Search for the cell housing the specified text and yield its (X, Y) center coordinate. 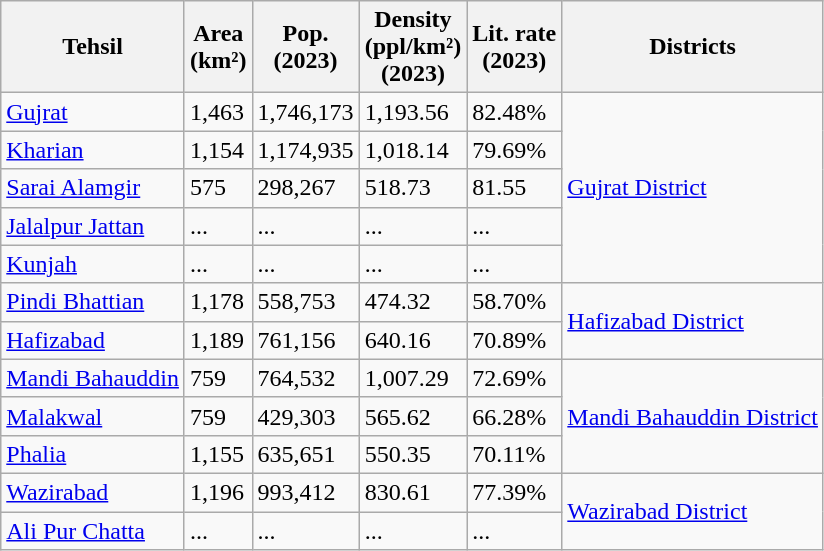
Hafizabad (93, 340)
640.16 (413, 340)
77.39% (514, 492)
1,746,173 (306, 112)
Lit. rate(2023) (514, 47)
518.73 (413, 188)
58.70% (514, 302)
298,267 (306, 188)
1,154 (218, 150)
Kunjah (93, 264)
1,463 (218, 112)
Gujrat District (693, 188)
Districts (693, 47)
72.69% (514, 378)
Hafizabad District (693, 321)
1,174,935 (306, 150)
79.69% (514, 150)
Gujrat (93, 112)
1,196 (218, 492)
1,189 (218, 340)
635,651 (306, 454)
Wazirabad District (693, 511)
1,178 (218, 302)
1,193.56 (413, 112)
550.35 (413, 454)
993,412 (306, 492)
70.89% (514, 340)
761,156 (306, 340)
830.61 (413, 492)
81.55 (514, 188)
Mandi Bahauddin District (693, 416)
Sarai Alamgir (93, 188)
429,303 (306, 416)
Jalalpur Jattan (93, 226)
Area(km²) (218, 47)
Wazirabad (93, 492)
575 (218, 188)
Pop.(2023) (306, 47)
Density(ppl/km²)(2023) (413, 47)
82.48% (514, 112)
565.62 (413, 416)
Ali Pur Chatta (93, 531)
764,532 (306, 378)
Tehsil (93, 47)
Mandi Bahauddin (93, 378)
66.28% (514, 416)
1,007.29 (413, 378)
474.32 (413, 302)
Malakwal (93, 416)
Phalia (93, 454)
70.11% (514, 454)
1,155 (218, 454)
1,018.14 (413, 150)
558,753 (306, 302)
Pindi Bhattian (93, 302)
Kharian (93, 150)
